Detect which cell encompasses the target text, then output its (x, y) center coordinate. 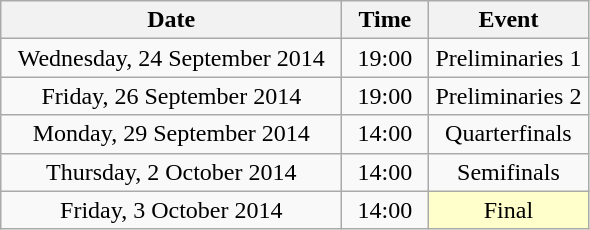
Preliminaries 1 (508, 58)
Semifinals (508, 172)
Preliminaries 2 (508, 96)
Friday, 3 October 2014 (172, 210)
Wednesday, 24 September 2014 (172, 58)
Thursday, 2 October 2014 (172, 172)
Event (508, 20)
Time (385, 20)
Quarterfinals (508, 134)
Monday, 29 September 2014 (172, 134)
Friday, 26 September 2014 (172, 96)
Date (172, 20)
Final (508, 210)
